Locate the cell with the specified text and output its (x, y) center coordinate. 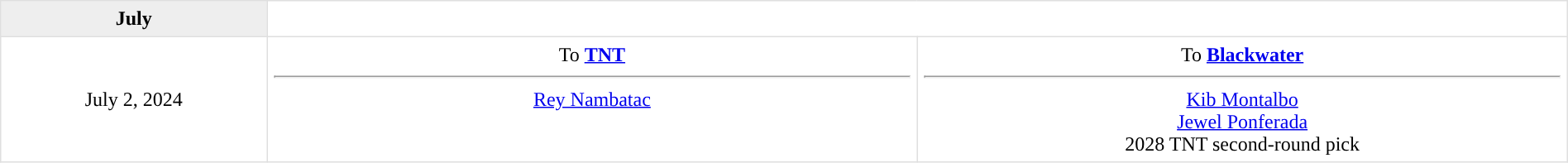
July (134, 19)
July 2, 2024 (134, 99)
To BlackwaterKib MontalboJewel Ponferada2028 TNT second-round pick (1242, 99)
To TNTRey Nambatac (592, 99)
